From the cell containing the given text, extract its center point as (x, y) coordinate. 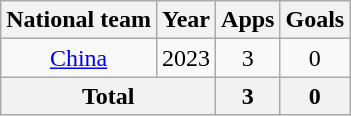
Total (108, 96)
Goals (315, 20)
Year (186, 20)
National team (79, 20)
2023 (186, 58)
Apps (248, 20)
China (79, 58)
